From the cell containing the given text, extract its center point as (x, y) coordinate. 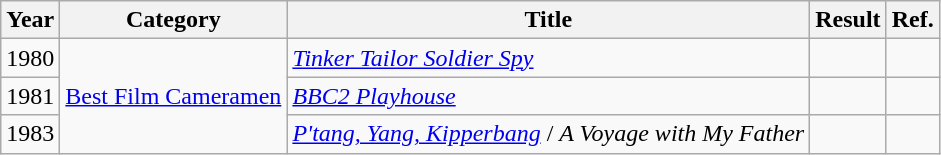
BBC2 Playhouse (548, 96)
Best Film Cameramen (174, 96)
Result (848, 20)
Ref. (912, 20)
1980 (30, 58)
Category (174, 20)
Year (30, 20)
Title (548, 20)
1983 (30, 134)
P'tang, Yang, Kipperbang / A Voyage with My Father (548, 134)
Tinker Tailor Soldier Spy (548, 58)
1981 (30, 96)
